Scan for the cell matching the given text and deliver its (x, y) coordinate at center. 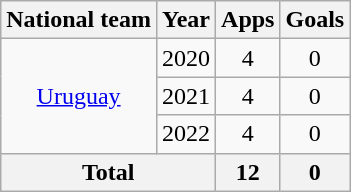
Total (108, 172)
2021 (186, 96)
Uruguay (79, 96)
Year (186, 20)
Apps (248, 20)
12 (248, 172)
Goals (315, 20)
National team (79, 20)
2022 (186, 134)
2020 (186, 58)
